From the cell containing the given text, extract its center point as (X, Y) coordinate. 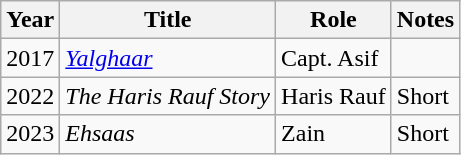
Title (168, 20)
Ehsaas (168, 134)
Year (30, 20)
2023 (30, 134)
Haris Rauf (334, 96)
Yalghaar (168, 58)
Capt. Asif (334, 58)
The Haris Rauf Story (168, 96)
2022 (30, 96)
Notes (425, 20)
Zain (334, 134)
2017 (30, 58)
Role (334, 20)
